Return [X, Y] of the center of cell containing provided text 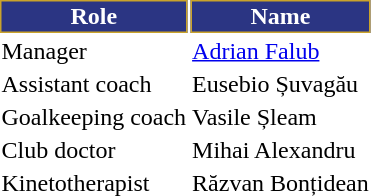
Name [281, 16]
Assistant coach [94, 84]
Club doctor [94, 150]
Vasile Șleam [281, 117]
Goalkeeping coach [94, 117]
Role [94, 16]
Mihai Alexandru [281, 150]
Manager [94, 51]
Eusebio Șuvagău [281, 84]
Adrian Falub [281, 51]
